Determine the [X, Y] coordinate at the center of the cell enclosing the given text.  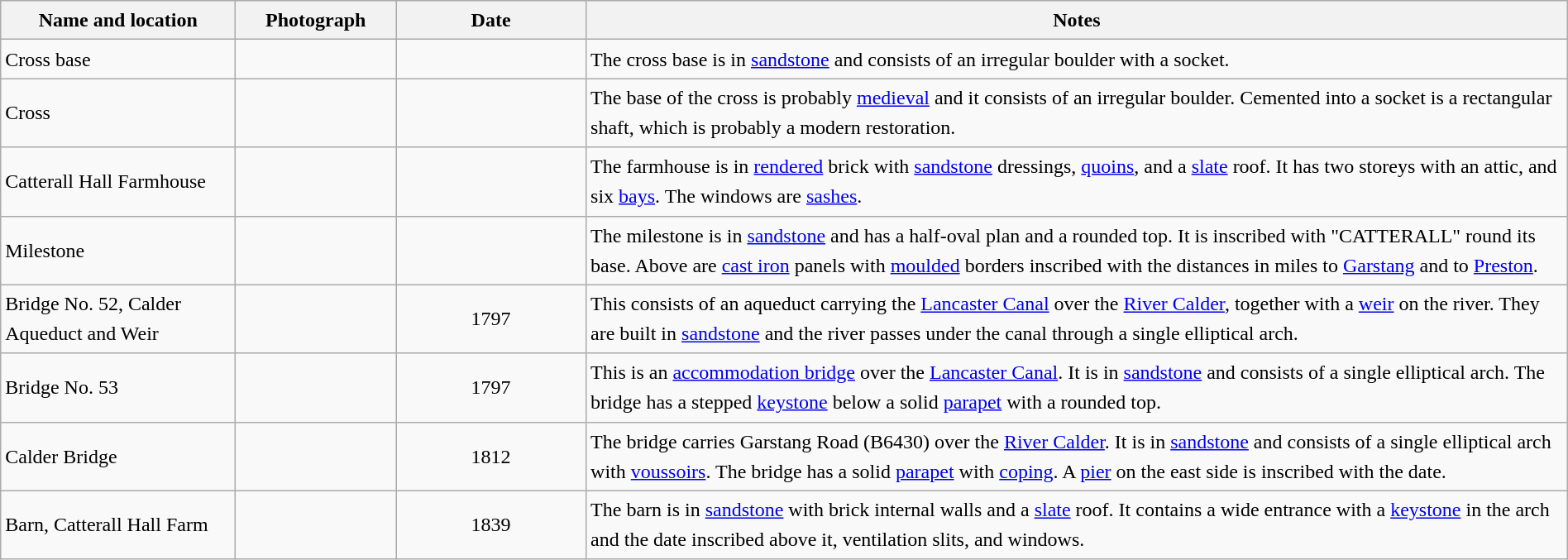
Photograph [316, 20]
Date [491, 20]
Catterall Hall Farmhouse [118, 182]
The cross base is in sandstone and consists of an irregular boulder with a socket. [1077, 60]
Bridge No. 53 [118, 387]
Barn, Catterall Hall Farm [118, 524]
Notes [1077, 20]
Cross base [118, 60]
Milestone [118, 250]
Cross [118, 112]
Bridge No. 52, Calder Aqueduct and Weir [118, 319]
1812 [491, 457]
Calder Bridge [118, 457]
Name and location [118, 20]
1839 [491, 524]
